Capture the cell that displays the provided text and extract its (X, Y) central coordinate. 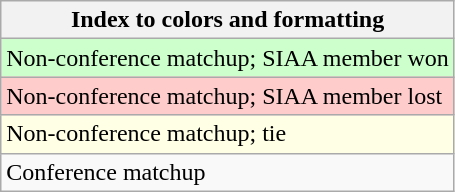
Non-conference matchup; tie (228, 134)
Conference matchup (228, 172)
Non-conference matchup; SIAA member lost (228, 96)
Index to colors and formatting (228, 20)
Non-conference matchup; SIAA member won (228, 58)
